Provide the [X, Y] coordinate of the cell's center where the given text is located.  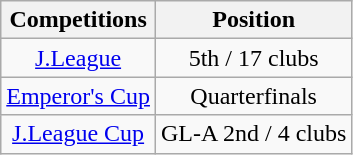
5th / 17 clubs [253, 58]
Position [253, 20]
GL-A 2nd / 4 clubs [253, 134]
Competitions [78, 20]
Quarterfinals [253, 96]
J.League [78, 58]
Emperor's Cup [78, 96]
J.League Cup [78, 134]
